Capture the cell that displays the provided text and extract its [X, Y] central coordinate. 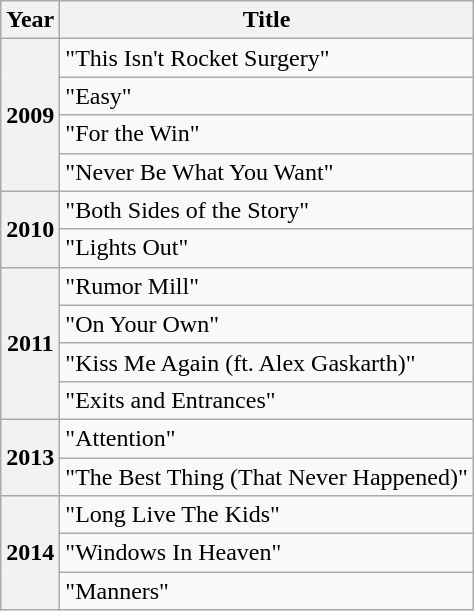
"For the Win" [266, 134]
"Kiss Me Again (ft. Alex Gaskarth)" [266, 362]
2013 [30, 457]
Year [30, 20]
2009 [30, 115]
Title [266, 20]
2010 [30, 229]
"Windows In Heaven" [266, 553]
"Attention" [266, 438]
"Rumor Mill" [266, 286]
"Lights Out" [266, 248]
2011 [30, 343]
"The Best Thing (That Never Happened)" [266, 477]
"Never Be What You Want" [266, 172]
2014 [30, 553]
"Easy" [266, 96]
"This Isn't Rocket Surgery" [266, 58]
"Manners" [266, 591]
"On Your Own" [266, 324]
"Exits and Entrances" [266, 400]
"Long Live The Kids" [266, 515]
"Both Sides of the Story" [266, 210]
